Extract the [X, Y] coordinate from the center of the cell holding the provided text.  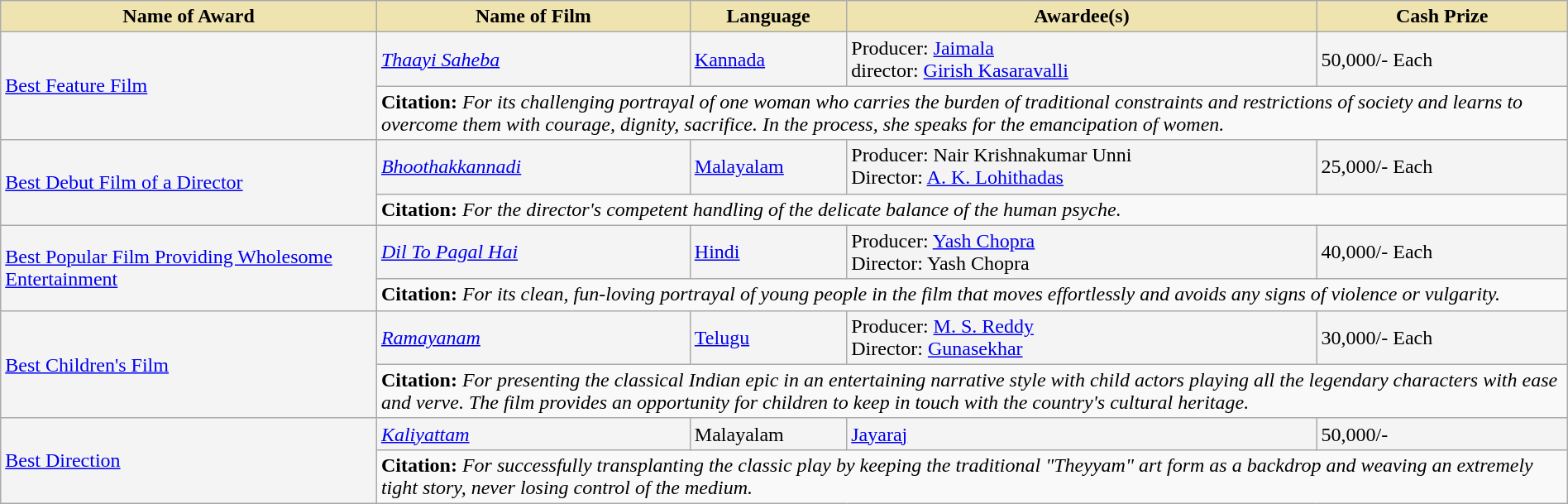
Hindi [767, 252]
Producer: Jaimaladirector: Girish Kasaravalli [1082, 60]
Bhoothakkannadi [533, 167]
Cash Prize [1442, 17]
Name of Film [533, 17]
Kaliyattam [533, 434]
40,000/- Each [1442, 252]
25,000/- Each [1442, 167]
Best Popular Film Providing Wholesome Entertainment [189, 268]
Thaayi Saheba [533, 60]
Producer: M. S. ReddyDirector: Gunasekhar [1082, 338]
Producer: Yash ChopraDirector: Yash Chopra [1082, 252]
Language [767, 17]
Best Direction [189, 460]
Kannada [767, 60]
Jayaraj [1082, 434]
50,000/- Each [1442, 60]
Citation: For the director's competent handling of the delicate balance of the human psyche. [972, 209]
Dil To Pagal Hai [533, 252]
Best Debut Film of a Director [189, 182]
Best Feature Film [189, 86]
50,000/- [1442, 434]
Name of Award [189, 17]
Ramayanam [533, 338]
Citation: For its clean, fun-loving portrayal of young people in the film that moves effortlessly and avoids any signs of violence or vulgarity. [972, 295]
30,000/- Each [1442, 338]
Best Children's Film [189, 364]
Telugu [767, 338]
Awardee(s) [1082, 17]
Producer: Nair Krishnakumar UnniDirector: A. K. Lohithadas [1082, 167]
